Capture the cell that displays the provided text and extract its [x, y] central coordinate. 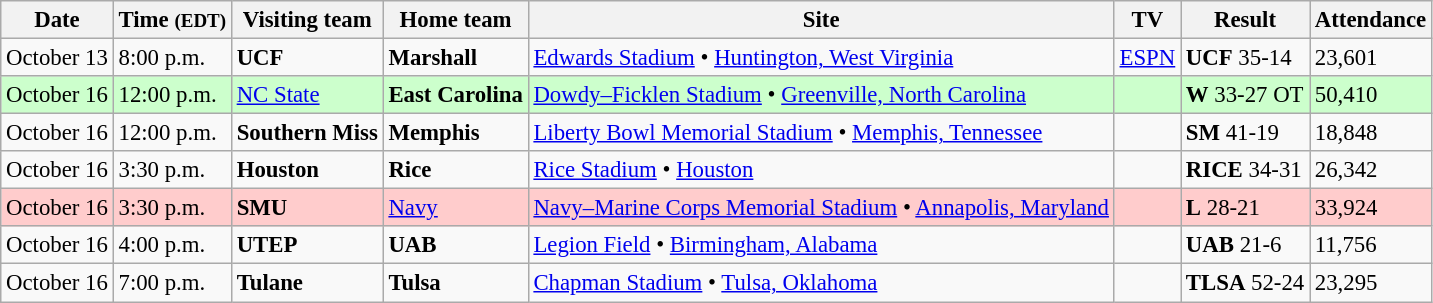
TV [1147, 20]
October 13 [57, 58]
ESPN [1147, 58]
50,410 [1371, 95]
23,601 [1371, 58]
Dowdy–Ficklen Stadium • Greenville, North Carolina [821, 95]
8:00 p.m. [172, 58]
18,848 [1371, 133]
UAB 21-6 [1246, 245]
Tulsa [456, 283]
UAB [456, 245]
UCF 35-14 [1246, 58]
UTEP [307, 245]
W 33-27 OT [1246, 95]
Marshall [456, 58]
Legion Field • Birmingham, Alabama [821, 245]
Site [821, 20]
SM 41-19 [1246, 133]
UCF [307, 58]
East Carolina [456, 95]
Home team [456, 20]
Result [1246, 20]
TLSA 52-24 [1246, 283]
Time (EDT) [172, 20]
11,756 [1371, 245]
Tulane [307, 283]
NC State [307, 95]
Rice [456, 170]
Chapman Stadium • Tulsa, Oklahoma [821, 283]
Visiting team [307, 20]
23,295 [1371, 283]
Date [57, 20]
Southern Miss [307, 133]
33,924 [1371, 208]
Navy [456, 208]
Rice Stadium • Houston [821, 170]
Navy–Marine Corps Memorial Stadium • Annapolis, Maryland [821, 208]
Liberty Bowl Memorial Stadium • Memphis, Tennessee [821, 133]
RICE 34-31 [1246, 170]
26,342 [1371, 170]
Memphis [456, 133]
4:00 p.m. [172, 245]
7:00 p.m. [172, 283]
SMU [307, 208]
Houston [307, 170]
Edwards Stadium • Huntington, West Virginia [821, 58]
Attendance [1371, 20]
L 28-21 [1246, 208]
